Scan for the cell matching the given text and deliver its (X, Y) coordinate at center. 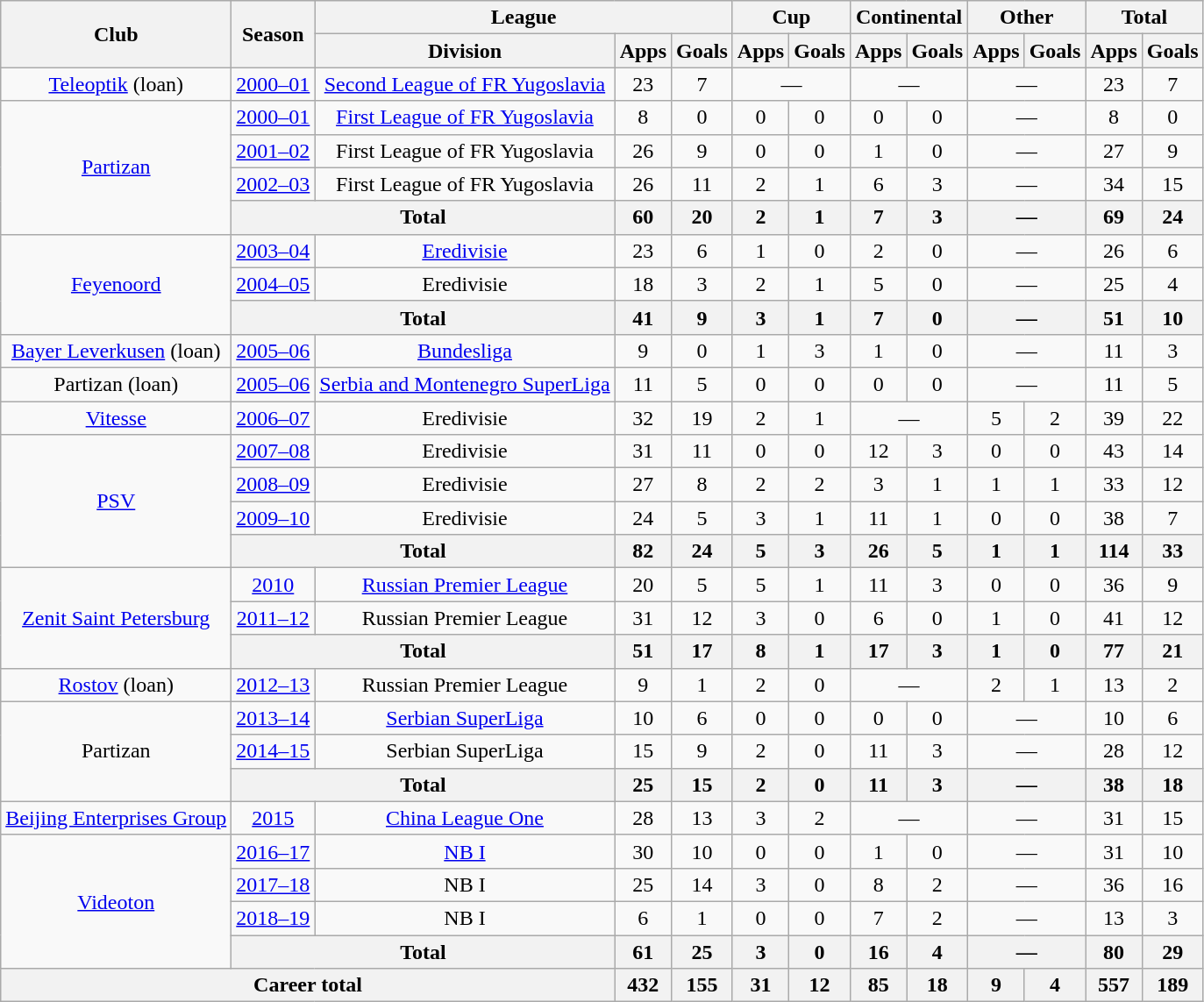
Teleoptik (loan) (116, 84)
Rostov (loan) (116, 685)
Division (465, 51)
2017–18 (274, 885)
29 (1172, 951)
69 (1114, 217)
Zenit Saint Petersburg (116, 618)
2016–17 (274, 851)
Vitesse (116, 418)
Videoton (116, 901)
30 (643, 851)
PSV (116, 501)
2012–13 (274, 685)
Club (116, 34)
2007–08 (274, 451)
43 (1114, 451)
Serbia and Montenegro SuperLiga (465, 384)
Cup (791, 18)
China League One (465, 818)
Partizan (loan) (116, 384)
Continental (908, 18)
155 (702, 985)
2009–10 (274, 518)
61 (643, 951)
2010 (274, 585)
82 (643, 551)
Season (274, 34)
19 (702, 418)
2008–09 (274, 485)
189 (1172, 985)
Feyenoord (116, 284)
2013–14 (274, 718)
60 (643, 217)
Career total (308, 985)
2018–19 (274, 918)
34 (1114, 184)
2002–03 (274, 184)
2004–05 (274, 284)
22 (1172, 418)
432 (643, 985)
557 (1114, 985)
Second League of FR Yugoslavia (465, 84)
2011–12 (274, 618)
2003–04 (274, 251)
Bundesliga (465, 351)
21 (1172, 651)
Bayer Leverkusen (loan) (116, 351)
114 (1114, 551)
32 (643, 418)
2015 (274, 818)
85 (878, 985)
2006–07 (274, 418)
2014–15 (274, 751)
Beijing Enterprises Group (116, 818)
80 (1114, 951)
39 (1114, 418)
2001–02 (274, 151)
Other (1027, 18)
League (524, 18)
77 (1114, 651)
